Scan for the cell matching the given text and deliver its [x, y] coordinate at center. 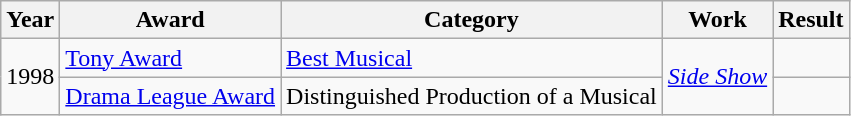
Result [811, 20]
Best Musical [472, 58]
Year [30, 20]
Distinguished Production of a Musical [472, 96]
Side Show [717, 77]
Category [472, 20]
Drama League Award [170, 96]
Tony Award [170, 58]
Work [717, 20]
Award [170, 20]
1998 [30, 77]
